Pinpoint the cell where the given text exists, returning its [x, y] midpoint coordinate. 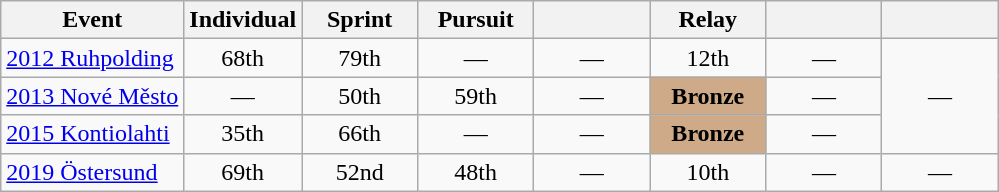
68th [243, 58]
12th [708, 58]
59th [476, 96]
66th [360, 134]
Individual [243, 20]
2012 Ruhpolding [92, 58]
Relay [708, 20]
Sprint [360, 20]
50th [360, 96]
2013 Nové Město [92, 96]
52nd [360, 172]
2015 Kontiolahti [92, 134]
79th [360, 58]
Pursuit [476, 20]
10th [708, 172]
69th [243, 172]
Event [92, 20]
35th [243, 134]
2019 Östersund [92, 172]
48th [476, 172]
